Return the (X, Y) coordinate for the center point of the cell that contains the specified text.  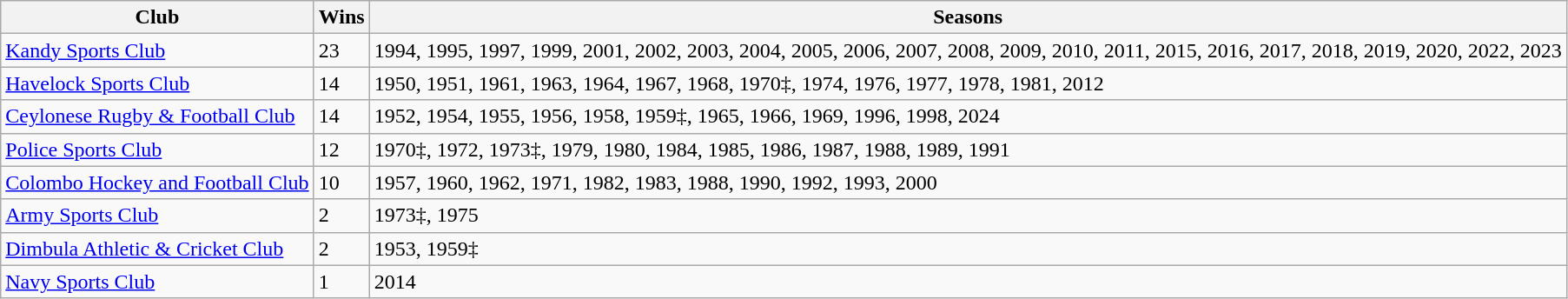
1950, 1951, 1961, 1963, 1964, 1967, 1968, 1970‡, 1974, 1976, 1977, 1978, 1981, 2012 (968, 83)
10 (341, 183)
Colombo Hockey and Football Club (157, 183)
Seasons (968, 17)
Army Sports Club (157, 216)
1952, 1954, 1955, 1956, 1958, 1959‡, 1965, 1966, 1969, 1996, 1998, 2024 (968, 116)
1970‡, 1972, 1973‡, 1979, 1980, 1984, 1985, 1986, 1987, 1988, 1989, 1991 (968, 149)
Kandy Sports Club (157, 50)
Ceylonese Rugby & Football Club (157, 116)
23 (341, 50)
12 (341, 149)
1957, 1960, 1962, 1971, 1982, 1983, 1988, 1990, 1992, 1993, 2000 (968, 183)
Police Sports Club (157, 149)
1973‡, 1975 (968, 216)
Navy Sports Club (157, 282)
1994, 1995, 1997, 1999, 2001, 2002, 2003, 2004, 2005, 2006, 2007, 2008, 2009, 2010, 2011, 2015, 2016, 2017, 2018, 2019, 2020, 2022, 2023 (968, 50)
Club (157, 17)
1 (341, 282)
Havelock Sports Club (157, 83)
Wins (341, 17)
Dimbula Athletic & Cricket Club (157, 249)
1953, 1959‡ (968, 249)
2014 (968, 282)
